Extract the (X, Y) coordinate from the center of the cell holding the provided text.  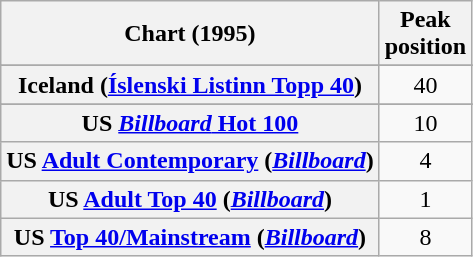
10 (425, 123)
US Billboard Hot 100 (190, 123)
4 (425, 161)
1 (425, 199)
40 (425, 85)
US Top 40/Mainstream (Billboard) (190, 237)
Iceland (Íslenski Listinn Topp 40) (190, 85)
8 (425, 237)
US Adult Contemporary (Billboard) (190, 161)
Peakposition (425, 34)
US Adult Top 40 (Billboard) (190, 199)
Chart (1995) (190, 34)
